Locate the cell with the specified text and output its [X, Y] center coordinate. 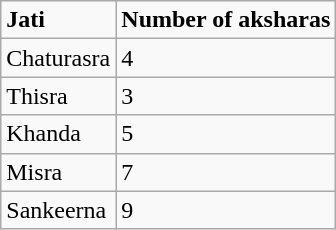
3 [226, 96]
Khanda [58, 134]
5 [226, 134]
9 [226, 210]
Sankeerna [58, 210]
Number of aksharas [226, 20]
Jati [58, 20]
7 [226, 172]
4 [226, 58]
Chaturasra [58, 58]
Thisra [58, 96]
Misra [58, 172]
